Search for the cell housing the specified text and yield its (X, Y) center coordinate. 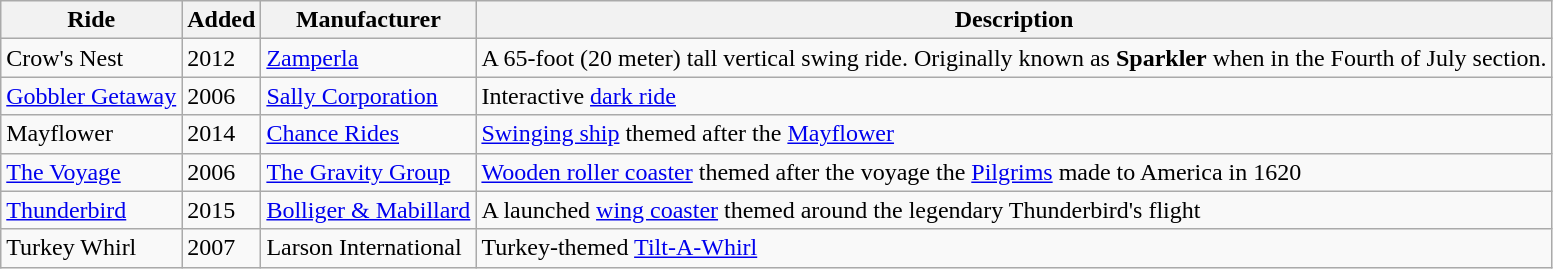
2015 (222, 210)
Sally Corporation (368, 96)
Added (222, 20)
2007 (222, 248)
Chance Rides (368, 134)
Turkey Whirl (92, 248)
Mayflower (92, 134)
Manufacturer (368, 20)
Zamperla (368, 58)
Wooden roller coaster themed after the voyage the Pilgrims made to America in 1620 (1014, 172)
Swinging ship themed after the Mayflower (1014, 134)
Larson International (368, 248)
2014 (222, 134)
Interactive dark ride (1014, 96)
The Voyage (92, 172)
The Gravity Group (368, 172)
Description (1014, 20)
2012 (222, 58)
Bolliger & Mabillard (368, 210)
Ride (92, 20)
A 65-foot (20 meter) tall vertical swing ride. Originally known as Sparkler when in the Fourth of July section. (1014, 58)
Thunderbird (92, 210)
Turkey-themed Tilt-A-Whirl (1014, 248)
A launched wing coaster themed around the legendary Thunderbird's flight (1014, 210)
Gobbler Getaway (92, 96)
Crow's Nest (92, 58)
